Detect which cell encompasses the target text, then output its (X, Y) center coordinate. 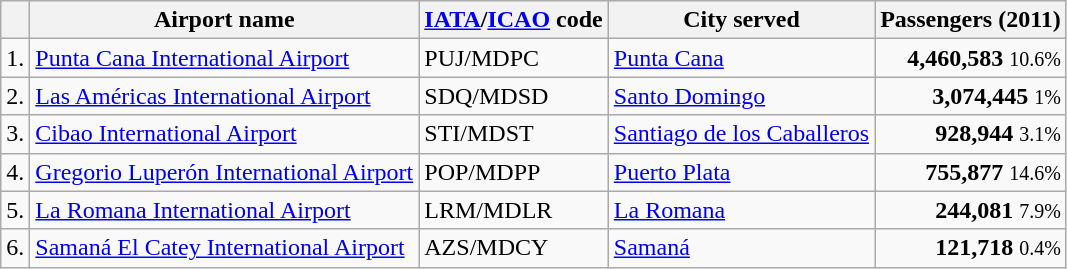
Las Américas International Airport (224, 96)
POP/MDPP (514, 172)
PUJ/MDPC (514, 58)
755,877 14.6% (971, 172)
4. (16, 172)
Gregorio Luperón International Airport (224, 172)
City served (741, 20)
6. (16, 248)
STI/MDST (514, 134)
Puerto Plata (741, 172)
Punta Cana International Airport (224, 58)
Samaná El Catey International Airport (224, 248)
4,460,583 10.6% (971, 58)
Santo Domingo (741, 96)
2. (16, 96)
1. (16, 58)
3,074,445 1% (971, 96)
La Romana (741, 210)
Cibao International Airport (224, 134)
SDQ/MDSD (514, 96)
Punta Cana (741, 58)
LRM/MDLR (514, 210)
Passengers (2011) (971, 20)
Airport name (224, 20)
928,944 3.1% (971, 134)
Samaná (741, 248)
La Romana International Airport (224, 210)
3. (16, 134)
AZS/MDCY (514, 248)
Santiago de los Caballeros (741, 134)
121,718 0.4% (971, 248)
IATA/ICAO code (514, 20)
5. (16, 210)
244,081 7.9% (971, 210)
